From the cell containing the given text, extract its center point as [x, y] coordinate. 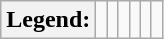
Legend: [48, 20]
